Extract the (X, Y) coordinate from the center of the cell holding the provided text.  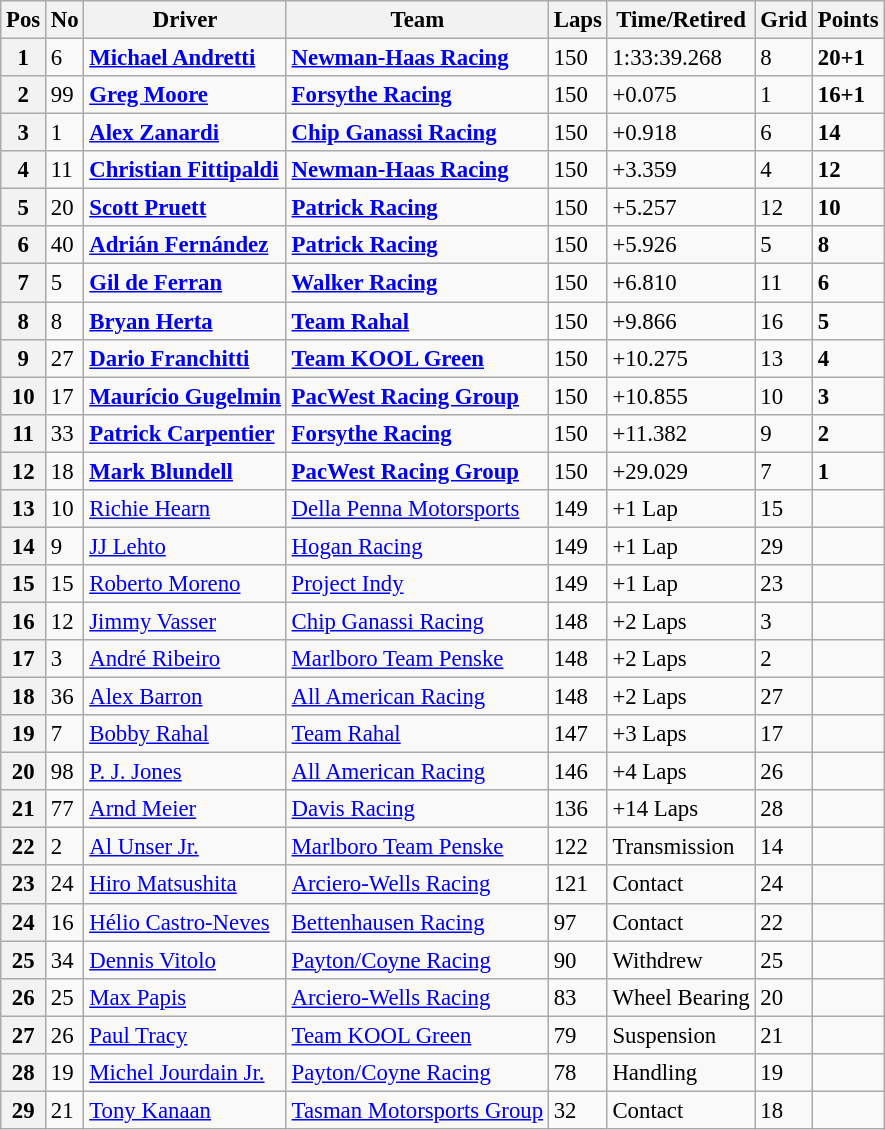
JJ Lehto (185, 546)
Max Papis (185, 997)
Driver (185, 20)
+5.257 (681, 208)
Transmission (681, 847)
Hogan Racing (417, 546)
Jimmy Vasser (185, 621)
Grid (784, 20)
Pos (24, 20)
Richie Hearn (185, 509)
Project Indy (417, 584)
122 (578, 847)
+11.382 (681, 433)
Walker Racing (417, 283)
Dennis Vitolo (185, 960)
+4 Laps (681, 772)
Gil de Ferran (185, 283)
121 (578, 885)
Laps (578, 20)
No (65, 20)
+3 Laps (681, 734)
Roberto Moreno (185, 584)
Michel Jourdain Jr. (185, 1073)
+10.855 (681, 396)
+6.810 (681, 283)
Team (417, 20)
Maurício Gugelmin (185, 396)
136 (578, 809)
+9.866 (681, 321)
16+1 (848, 95)
79 (578, 1035)
Paul Tracy (185, 1035)
Scott Pruett (185, 208)
André Ribeiro (185, 659)
Arnd Meier (185, 809)
Bryan Herta (185, 321)
Time/Retired (681, 20)
34 (65, 960)
78 (578, 1073)
+14 Laps (681, 809)
+29.029 (681, 471)
97 (578, 922)
P. J. Jones (185, 772)
77 (65, 809)
Suspension (681, 1035)
Dario Franchitti (185, 358)
Della Penna Motorsports (417, 509)
146 (578, 772)
Christian Fittipaldi (185, 170)
+0.075 (681, 95)
+3.359 (681, 170)
Bettenhausen Racing (417, 922)
Mark Blundell (185, 471)
+10.275 (681, 358)
Wheel Bearing (681, 997)
40 (65, 245)
Withdrew (681, 960)
147 (578, 734)
Adrián Fernández (185, 245)
Handling (681, 1073)
Davis Racing (417, 809)
Michael Andretti (185, 58)
32 (578, 1110)
+0.918 (681, 133)
36 (65, 697)
33 (65, 433)
Hiro Matsushita (185, 885)
Alex Zanardi (185, 133)
Al Unser Jr. (185, 847)
Alex Barron (185, 697)
+5.926 (681, 245)
Patrick Carpentier (185, 433)
Points (848, 20)
Hélio Castro-Neves (185, 922)
Greg Moore (185, 95)
Tony Kanaan (185, 1110)
20+1 (848, 58)
99 (65, 95)
1:33:39.268 (681, 58)
Tasman Motorsports Group (417, 1110)
Bobby Rahal (185, 734)
83 (578, 997)
98 (65, 772)
90 (578, 960)
